Detect which cell encompasses the target text, then output its [x, y] center coordinate. 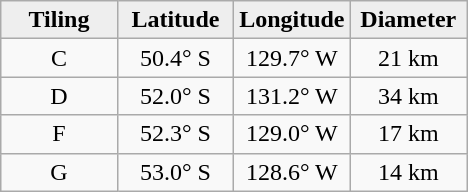
50.4° S [175, 58]
C [59, 58]
Tiling [59, 20]
129.0° W [292, 134]
14 km [408, 172]
34 km [408, 96]
Longitude [292, 20]
G [59, 172]
17 km [408, 134]
Latitude [175, 20]
52.3° S [175, 134]
128.6° W [292, 172]
21 km [408, 58]
131.2° W [292, 96]
Diameter [408, 20]
53.0° S [175, 172]
52.0° S [175, 96]
129.7° W [292, 58]
F [59, 134]
D [59, 96]
